Extract the (X, Y) coordinate from the center of the cell holding the provided text.  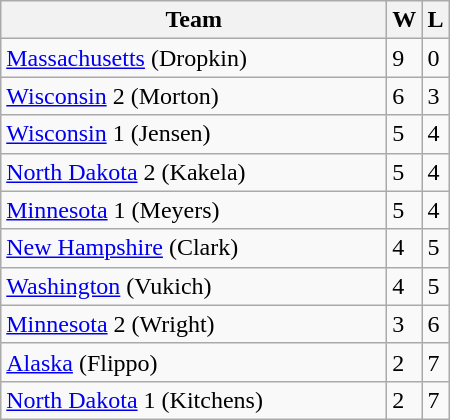
L (436, 20)
Minnesota 1 (Meyers) (194, 210)
0 (436, 58)
Washington (Vukich) (194, 286)
Team (194, 20)
W (404, 20)
Massachusetts (Dropkin) (194, 58)
New Hampshire (Clark) (194, 248)
Alaska (Flippo) (194, 362)
North Dakota 2 (Kakela) (194, 172)
Wisconsin 2 (Morton) (194, 96)
9 (404, 58)
Minnesota 2 (Wright) (194, 324)
Wisconsin 1 (Jensen) (194, 134)
North Dakota 1 (Kitchens) (194, 400)
